For the text-containing cell, return its midpoint in (X, Y) coordinate format. 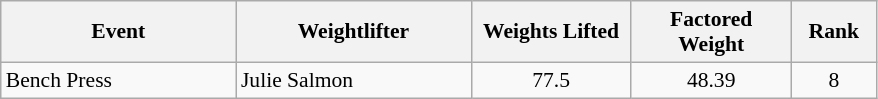
Factored Weight (711, 32)
48.39 (711, 80)
77.5 (551, 80)
Julie Salmon (354, 80)
Event (118, 32)
8 (834, 80)
Rank (834, 32)
Bench Press (118, 80)
Weightlifter (354, 32)
Weights Lifted (551, 32)
